Provide the (X, Y) coordinate of the cell's center where the given text is located.  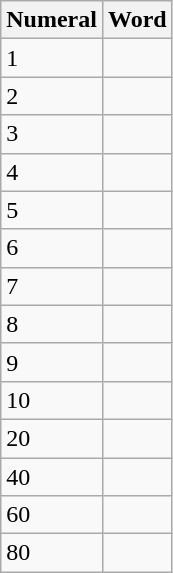
4 (52, 172)
Numeral (52, 20)
9 (52, 362)
2 (52, 96)
7 (52, 286)
6 (52, 248)
8 (52, 324)
5 (52, 210)
60 (52, 515)
Word (137, 20)
10 (52, 400)
20 (52, 438)
40 (52, 477)
1 (52, 58)
3 (52, 134)
80 (52, 553)
